From the cell containing the given text, extract its center point as (x, y) coordinate. 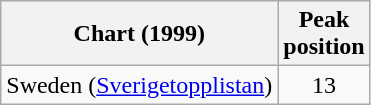
Chart (1999) (140, 34)
Peakposition (324, 34)
13 (324, 85)
Sweden (Sverigetopplistan) (140, 85)
